Return (x, y) of the center of cell containing provided text 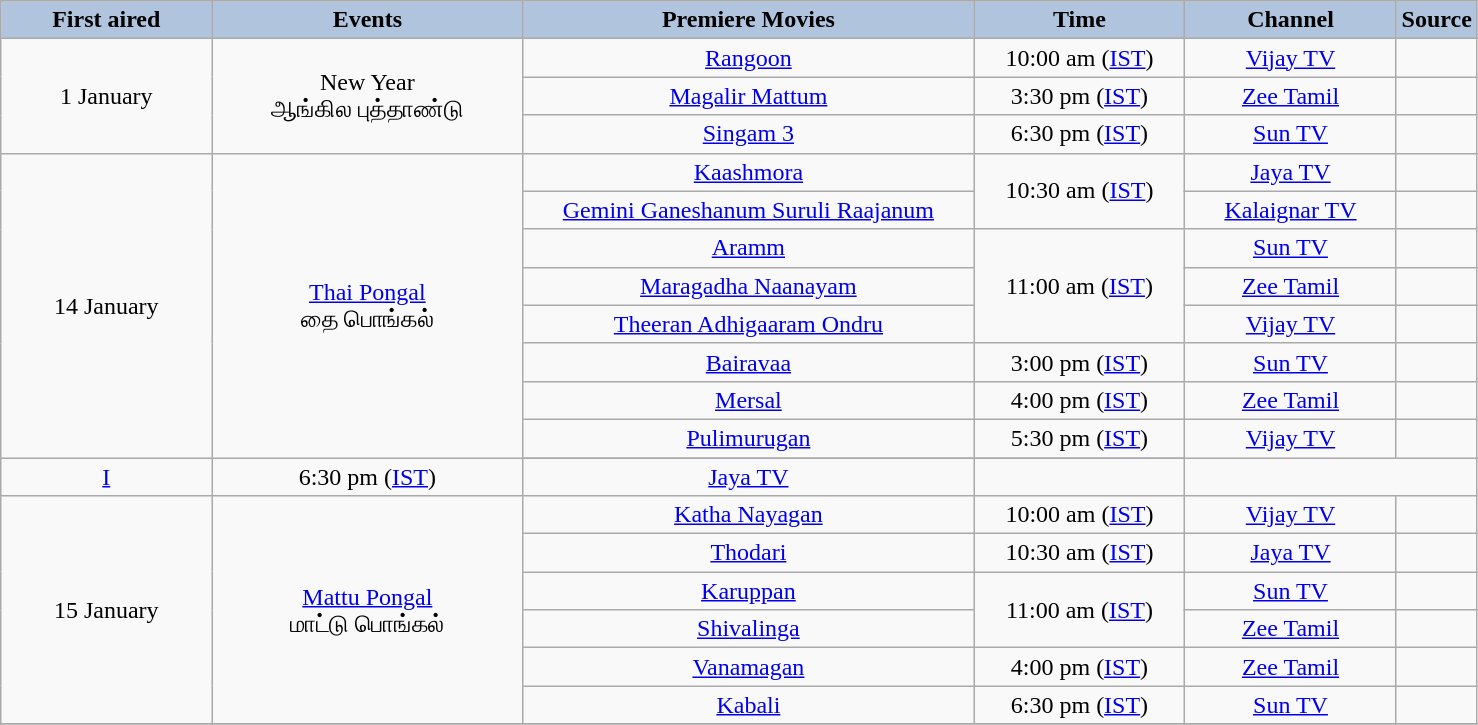
Mersal (748, 400)
Katha Nayagan (748, 515)
Mattu Pongal மாட்டு பொங்கல் (368, 610)
Kaashmora (748, 172)
3:00 pm (IST) (1080, 362)
Kabali (748, 705)
Magalir Mattum (748, 96)
Events (368, 20)
Theeran Adhigaaram Ondru (748, 324)
I (106, 477)
Kalaignar TV (1290, 210)
New Year ஆங்கில புத்தாண்டு (368, 96)
Rangoon (748, 58)
14 January (106, 305)
Vanamagan (748, 667)
Source (1436, 20)
Thai Pongal தை பொங்கல் (368, 305)
1 January (106, 96)
Singam 3 (748, 134)
Shivalinga (748, 629)
Premiere Movies (748, 20)
Aramm (748, 248)
Channel (1290, 20)
Thodari (748, 553)
Bairavaa (748, 362)
Pulimurugan (748, 438)
15 January (106, 610)
Gemini Ganeshanum Suruli Raajanum (748, 210)
5:30 pm (IST) (1080, 438)
First aired (106, 20)
Maragadha Naanayam (748, 286)
Karuppan (748, 591)
Time (1080, 20)
3:30 pm (IST) (1080, 96)
